Output the [x, y] coordinate of the center of the cell containing the given text.  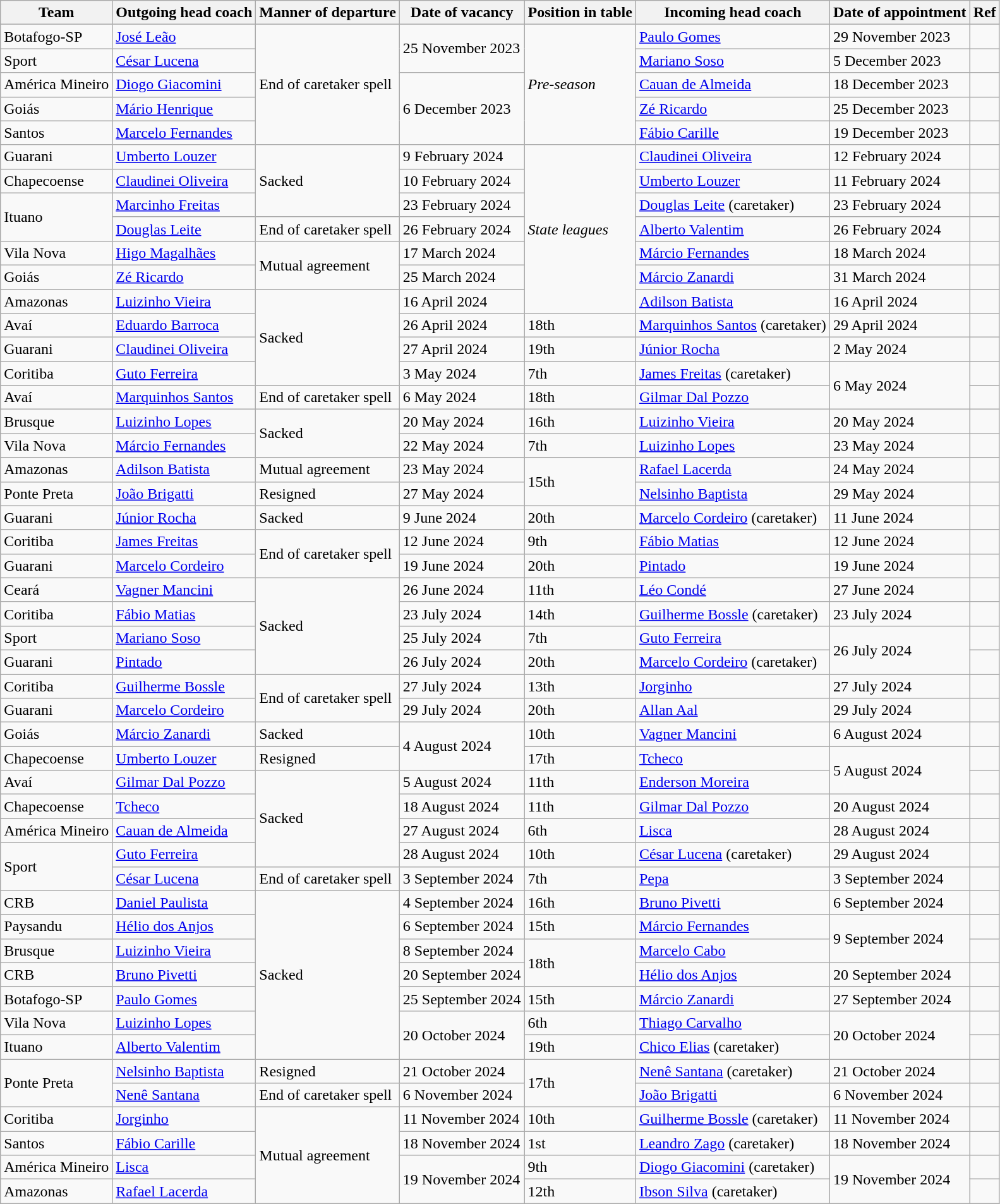
Pre-season [580, 85]
Léo Condé [733, 590]
Position in table [580, 13]
19 December 2023 [900, 133]
Leandro Zago (caretaker) [733, 1143]
24 May 2024 [900, 470]
12 February 2024 [900, 157]
29 November 2023 [900, 37]
Team [57, 13]
10 February 2024 [462, 181]
Diogo Giacomini (caretaker) [733, 1167]
Chico Elias (caretaker) [733, 1047]
Nenê Santana (caretaker) [733, 1071]
17 March 2024 [462, 253]
Douglas Leite [184, 229]
25 November 2023 [462, 49]
Enderson Moreira [733, 782]
Nenê Santana [184, 1095]
5 December 2023 [900, 61]
26 April 2024 [462, 325]
Marcelo Fernandes [184, 133]
4 August 2024 [462, 746]
31 March 2024 [900, 277]
Ref [984, 13]
22 May 2024 [462, 446]
Marquinhos Santos (caretaker) [733, 325]
James Freitas (caretaker) [733, 374]
18 August 2024 [462, 806]
Outgoing head coach [184, 13]
Incoming head coach [733, 13]
18 March 2024 [900, 253]
Marquinhos Santos [184, 398]
Pepa [733, 879]
Douglas Leite (caretaker) [733, 205]
Paysandu [57, 927]
César Lucena (caretaker) [733, 854]
James Freitas [184, 542]
Manner of departure [327, 13]
25 July 2024 [462, 638]
Date of vacancy [462, 13]
1st [580, 1143]
29 August 2024 [900, 854]
14th [580, 614]
27 June 2024 [900, 590]
Diogo Giacomini [184, 85]
Daniel Paulista [184, 903]
25 December 2023 [900, 109]
3 May 2024 [462, 374]
Thiago Carvalho [733, 1023]
11 June 2024 [900, 518]
29 May 2024 [900, 494]
12th [580, 1191]
25 September 2024 [462, 999]
Mário Henrique [184, 109]
2 May 2024 [900, 350]
Ibson Silva (caretaker) [733, 1191]
11 February 2024 [900, 181]
State leagues [580, 229]
13th [580, 686]
Marcinho Freitas [184, 205]
20 August 2024 [900, 806]
27 April 2024 [462, 350]
9 September 2024 [900, 939]
29 April 2024 [900, 325]
4 September 2024 [462, 903]
8 September 2024 [462, 951]
Ceará [57, 590]
Date of appointment [900, 13]
27 August 2024 [462, 830]
Marcelo Cabo [733, 951]
6 August 2024 [900, 734]
25 March 2024 [462, 277]
9 June 2024 [462, 518]
Eduardo Barroca [184, 325]
9 February 2024 [462, 157]
José Leão [184, 37]
26 June 2024 [462, 590]
6 December 2023 [462, 109]
27 May 2024 [462, 494]
Allan Aal [733, 710]
27 September 2024 [900, 999]
Guilherme Bossle [184, 686]
18 December 2023 [900, 85]
Higo Magalhães [184, 253]
